Capture the cell that displays the provided text and extract its [X, Y] central coordinate. 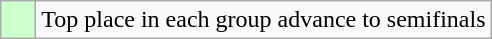
Top place in each group advance to semifinals [264, 20]
